Output the (X, Y) coordinate of the center of the cell containing the given text.  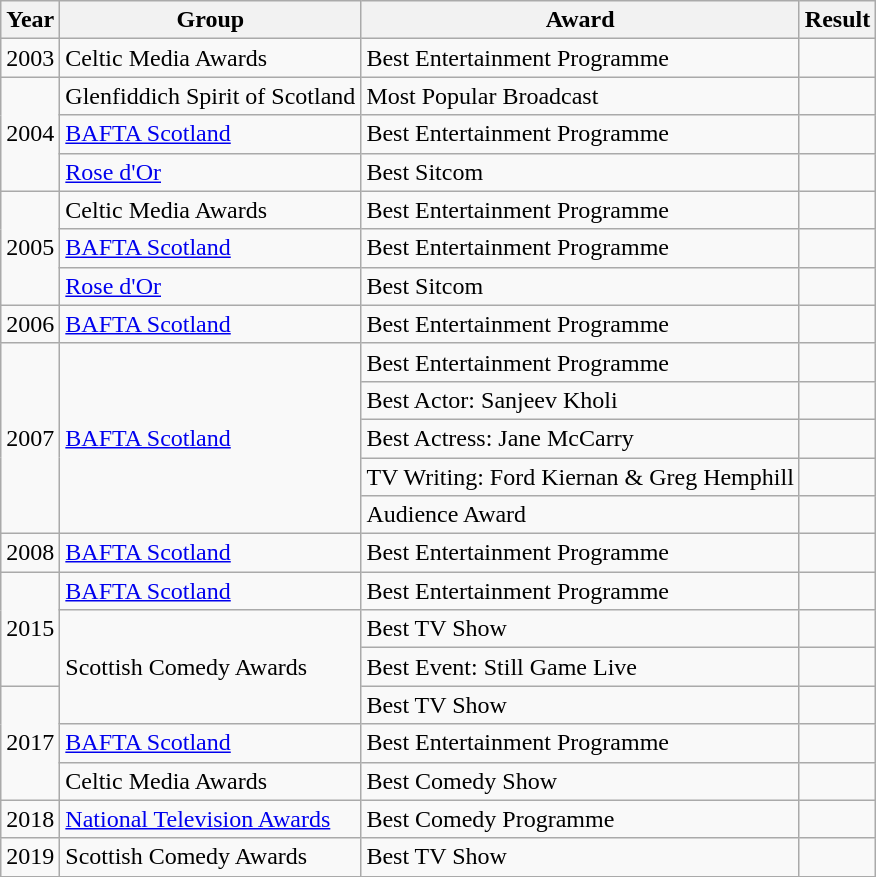
2015 (30, 629)
2006 (30, 324)
Group (210, 20)
2017 (30, 743)
2019 (30, 857)
Most Popular Broadcast (580, 96)
2018 (30, 819)
Year (30, 20)
Best Actress: Jane McCarry (580, 438)
Award (580, 20)
Best Comedy Programme (580, 819)
Best Actor: Sanjeev Kholi (580, 400)
2007 (30, 438)
2008 (30, 553)
Glenfiddich Spirit of Scotland (210, 96)
Best Event: Still Game Live (580, 667)
2005 (30, 248)
2004 (30, 134)
TV Writing: Ford Kiernan & Greg Hemphill (580, 477)
Audience Award (580, 515)
Best Comedy Show (580, 781)
National Television Awards (210, 819)
2003 (30, 58)
Result (837, 20)
